Provide the [x, y] coordinate of the cell's center where the given text is located.  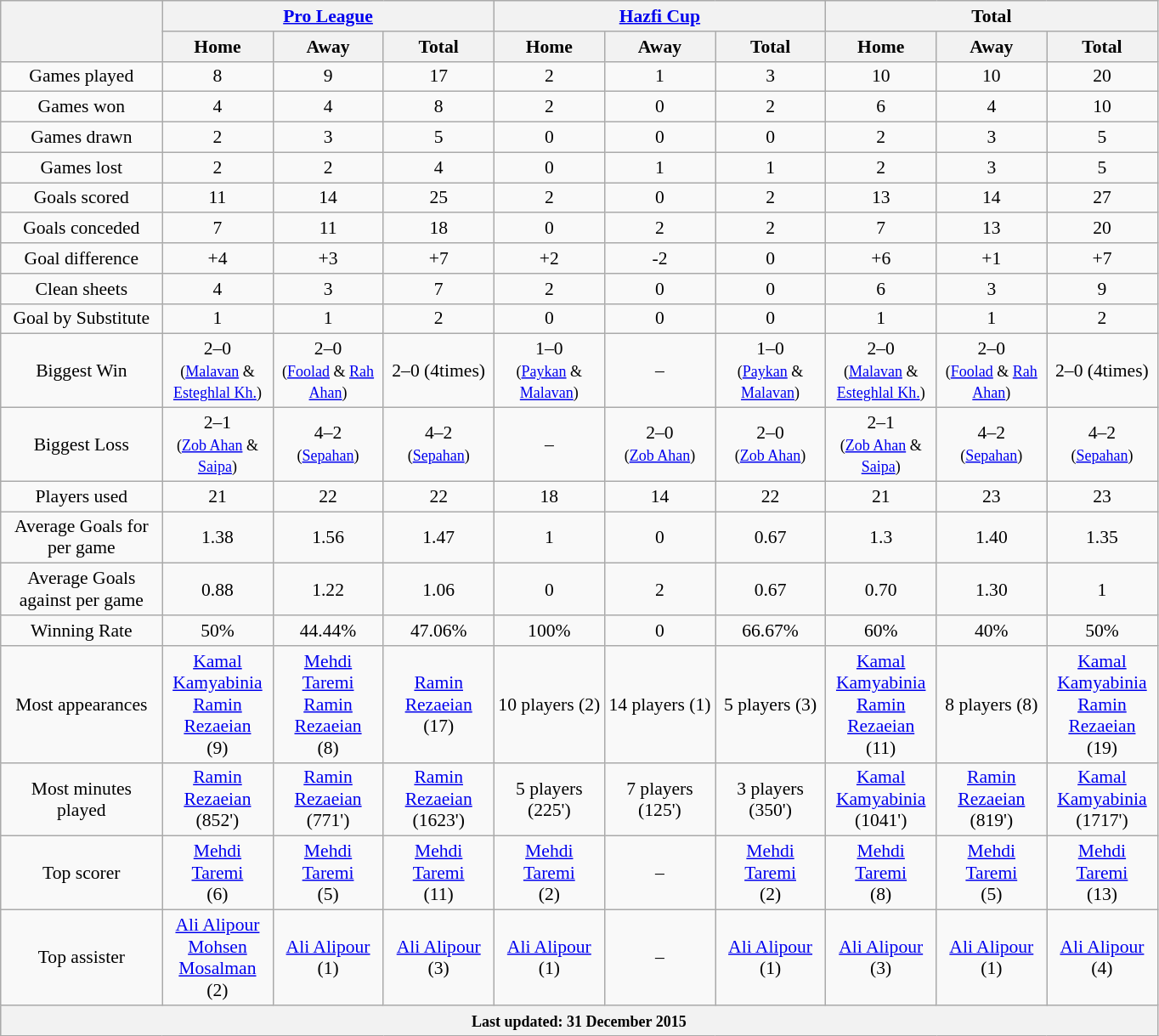
+1 [992, 258]
25 [438, 198]
100% [549, 631]
Kamal Kamyabinia(1041') [881, 799]
1.56 [328, 537]
40% [992, 631]
Mehdi Taremi(13) [1102, 874]
Winning Rate [82, 631]
+2 [549, 258]
1.40 [992, 537]
7 players (125') [659, 799]
Mehdi Taremi(8) [881, 874]
47.06% [438, 631]
Games won [82, 107]
Ramin Rezaeian(17) [438, 705]
-2 [659, 258]
Ali AlipourMohsen Mosalman(2) [218, 958]
0.70 [881, 590]
1.47 [438, 537]
1.06 [438, 590]
1.22 [328, 590]
Biggest Win [82, 371]
8 players (8) [992, 705]
5 players (225') [549, 799]
Kamal Kamyabinia(1717') [1102, 799]
Most appearances [82, 705]
Pro League [328, 16]
3 players (350') [771, 799]
Goal by Substitute [82, 319]
Hazfi Cup [659, 16]
66.67% [771, 631]
5 players (3) [771, 705]
0.88 [218, 590]
27 [1102, 198]
Games drawn [82, 138]
Mehdi Taremi(6) [218, 874]
1.3 [881, 537]
Top scorer [82, 874]
Ali Alipour(4) [1102, 958]
Goals conceded [82, 229]
Last updated: 31 December 2015 [579, 1021]
Kamal KamyabiniaRamin Rezaeian(9) [218, 705]
Ramin Rezaeian(771') [328, 799]
Games lost [82, 167]
Players used [82, 496]
1.35 [1102, 537]
Most minutes played [82, 799]
Ramin Rezaeian(852') [218, 799]
Biggest Loss [82, 445]
Top assister [82, 958]
+3 [328, 258]
Clean sheets [82, 289]
60% [881, 631]
Games played [82, 76]
14 players (1) [659, 705]
1.30 [992, 590]
Average Goals against per game [82, 590]
+4 [218, 258]
Mehdi TaremiRamin Rezaeian(8) [328, 705]
Ramin Rezaeian(1623') [438, 799]
Average Goals for per game [82, 537]
+6 [881, 258]
10 players (2) [549, 705]
44.44% [328, 631]
Ramin Rezaeian(819') [992, 799]
Kamal KamyabiniaRamin Rezaeian(19) [1102, 705]
Kamal KamyabiniaRamin Rezaeian(11) [881, 705]
Mehdi Taremi(11) [438, 874]
Goals scored [82, 198]
Goal difference [82, 258]
17 [438, 76]
1.38 [218, 537]
